Detect which cell encompasses the target text, then output its (x, y) center coordinate. 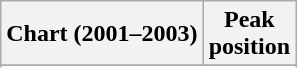
Peakposition (249, 34)
Chart (2001–2003) (102, 34)
